Extract the (X, Y) coordinate from the center of the cell holding the provided text.  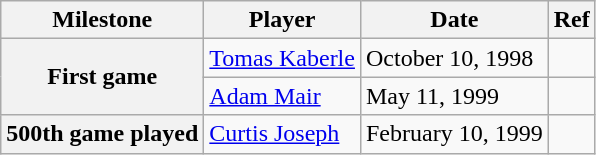
Player (282, 20)
May 11, 1999 (454, 96)
October 10, 1998 (454, 58)
Adam Mair (282, 96)
First game (102, 77)
Curtis Joseph (282, 134)
Date (454, 20)
Ref (572, 20)
February 10, 1999 (454, 134)
500th game played (102, 134)
Milestone (102, 20)
Tomas Kaberle (282, 58)
